Return the [x, y] coordinate for the center point of the cell that contains the specified text.  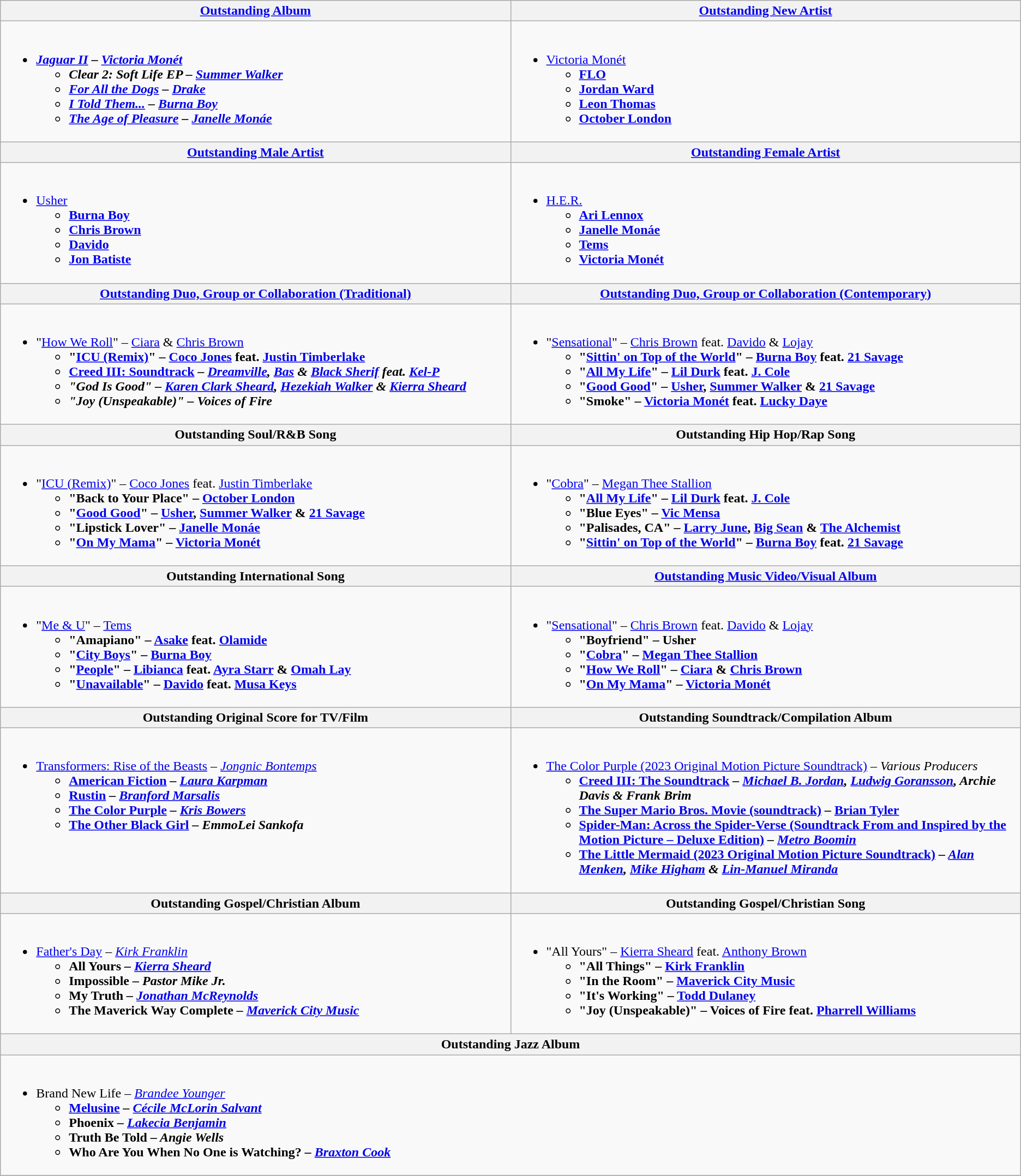
Outstanding Album [255, 11]
Outstanding Duo, Group or Collaboration (Contemporary) [766, 293]
Outstanding Hip Hop/Rap Song [766, 435]
Outstanding Original Score for TV/Film [255, 717]
Victoria MonétFLOJordan WardLeon ThomasOctober London [766, 82]
H.E.R.Ari LennoxJanelle MonáeTemsVictoria Monét [766, 223]
Outstanding Duo, Group or Collaboration (Traditional) [255, 293]
Outstanding Male Artist [255, 152]
UsherBurna BoyChris BrownDavidoJon Batiste [255, 223]
Outstanding Jazz Album [510, 1045]
Outstanding Soul/R&B Song [255, 435]
Jaguar II – Victoria MonétClear 2: Soft Life EP – Summer WalkerFor All the Dogs – DrakeI Told Them... – Burna BoyThe Age of Pleasure – Janelle Monáe [255, 82]
Outstanding Female Artist [766, 152]
Outstanding Gospel/Christian Song [766, 903]
Outstanding Gospel/Christian Album [255, 903]
Outstanding Music Video/Visual Album [766, 576]
Outstanding Soundtrack/Compilation Album [766, 717]
Outstanding New Artist [766, 11]
Outstanding International Song [255, 576]
